Output the [x, y] coordinate of the center of the cell containing the given text.  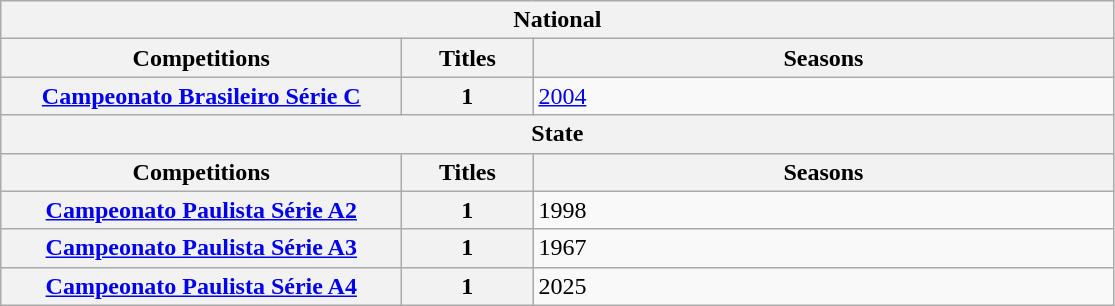
Campeonato Paulista Série A3 [202, 248]
2025 [824, 286]
National [558, 20]
Campeonato Paulista Série A2 [202, 210]
State [558, 134]
Campeonato Brasileiro Série C [202, 96]
2004 [824, 96]
Campeonato Paulista Série A4 [202, 286]
1998 [824, 210]
1967 [824, 248]
